Find where the given text appears and provide that cell's center as [x, y] coordinate. 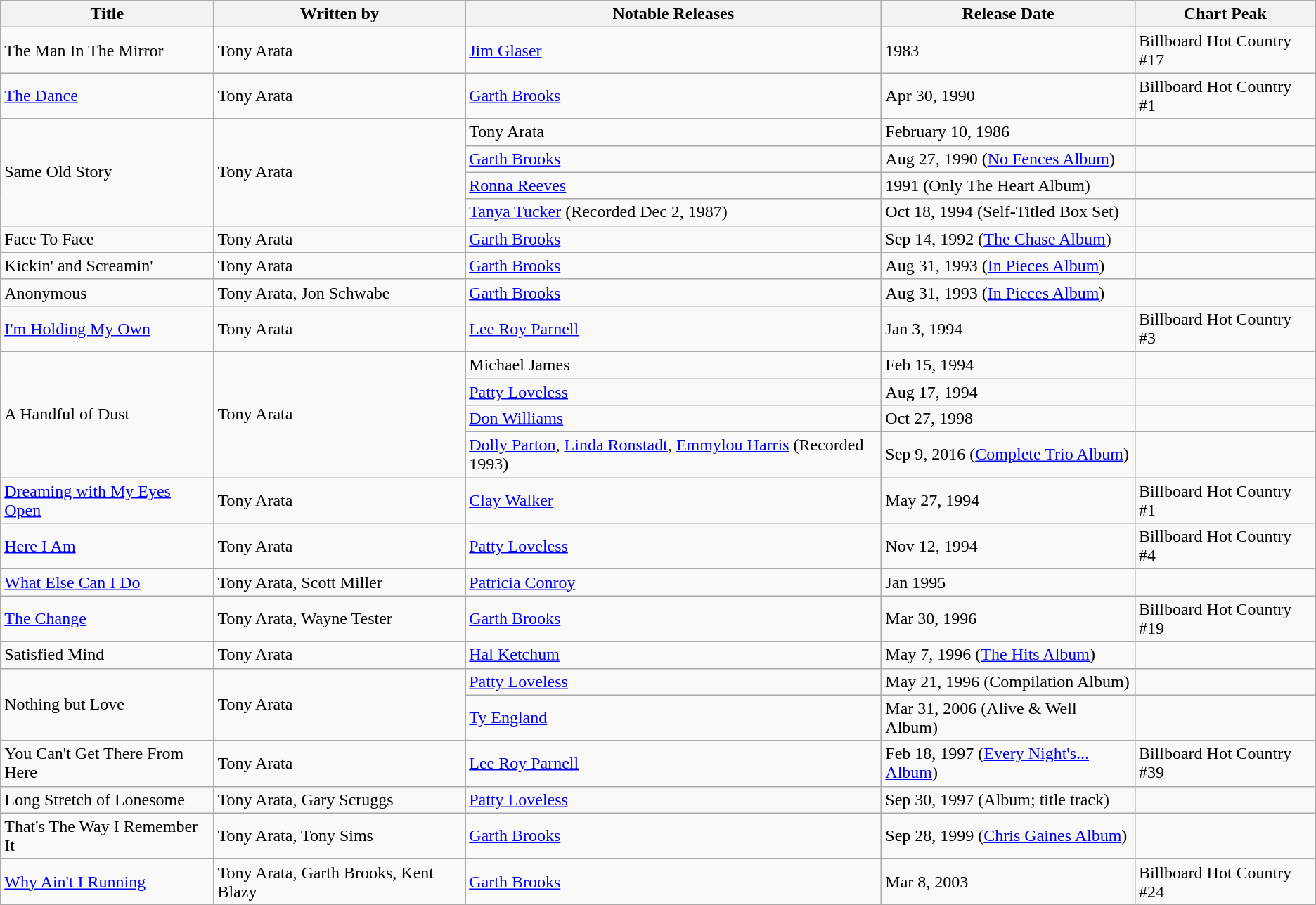
That's The Way I Remember It [107, 836]
February 10, 1986 [1008, 132]
Nothing but Love [107, 704]
Billboard Hot Country #3 [1225, 329]
Patricia Conroy [673, 582]
Mar 30, 1996 [1008, 618]
Clay Walker [673, 500]
Billboard Hot Country #19 [1225, 618]
Satisfied Mind [107, 655]
Tony Arata, Scott Miller [340, 582]
Tony Arata, Garth Brooks, Kent Blazy [340, 881]
Nov 12, 1994 [1008, 547]
Anonymous [107, 292]
Billboard Hot Country #4 [1225, 547]
Aug 27, 1990 (No Fences Album) [1008, 159]
Don Williams [673, 419]
Jan 1995 [1008, 582]
Here I Am [107, 547]
Tony Arata, Wayne Tester [340, 618]
May 27, 1994 [1008, 500]
Face To Face [107, 239]
I'm Holding My Own [107, 329]
Same Old Story [107, 172]
The Dance [107, 96]
Billboard Hot Country #39 [1225, 763]
Tony Arata, Gary Scruggs [340, 800]
Tony Arata, Jon Schwabe [340, 292]
Tony Arata, Tony Sims [340, 836]
Dolly Parton, Linda Ronstadt, Emmylou Harris (Recorded 1993) [673, 455]
Jan 3, 1994 [1008, 329]
Written by [340, 14]
Ronna Reeves [673, 185]
Billboard Hot Country #17 [1225, 51]
Chart Peak [1225, 14]
Mar 8, 2003 [1008, 881]
Jim Glaser [673, 51]
1991 (Only The Heart Album) [1008, 185]
1983 [1008, 51]
Michael James [673, 365]
Ty England [673, 718]
Hal Ketchum [673, 655]
Notable Releases [673, 14]
Aug 17, 1994 [1008, 391]
Sep 28, 1999 (Chris Gaines Album) [1008, 836]
Billboard Hot Country #24 [1225, 881]
Kickin' and Screamin' [107, 266]
A Handful of Dust [107, 415]
Sep 9, 2016 (Complete Trio Album) [1008, 455]
You Can't Get There From Here [107, 763]
The Change [107, 618]
Sep 30, 1997 (Album; title track) [1008, 800]
Oct 18, 1994 (Self-Titled Box Set) [1008, 212]
Feb 15, 1994 [1008, 365]
May 7, 1996 (The Hits Album) [1008, 655]
What Else Can I Do [107, 582]
Feb 18, 1997 (Every Night's... Album) [1008, 763]
Tanya Tucker (Recorded Dec 2, 1987) [673, 212]
Oct 27, 1998 [1008, 419]
Release Date [1008, 14]
Dreaming with My Eyes Open [107, 500]
May 21, 1996 (Compilation Album) [1008, 682]
Apr 30, 1990 [1008, 96]
The Man In The Mirror [107, 51]
Long Stretch of Lonesome [107, 800]
Sep 14, 1992 (The Chase Album) [1008, 239]
Mar 31, 2006 (Alive & Well Album) [1008, 718]
Title [107, 14]
Why Ain't I Running [107, 881]
